From the cell containing the given text, extract its center point as [X, Y] coordinate. 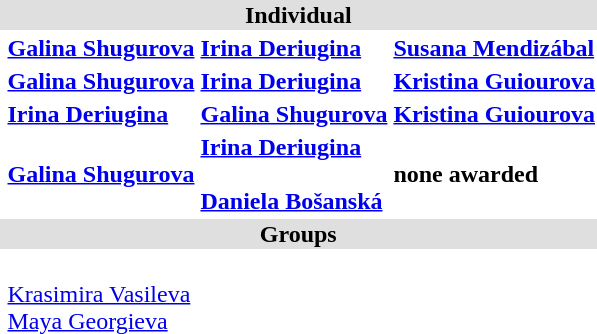
Groups [298, 234]
none awarded [494, 174]
Susana Mendizábal [494, 48]
Irina DeriuginaDaniela Bošanská [294, 174]
Individual [298, 15]
